Return [x, y] of the center of cell containing provided text 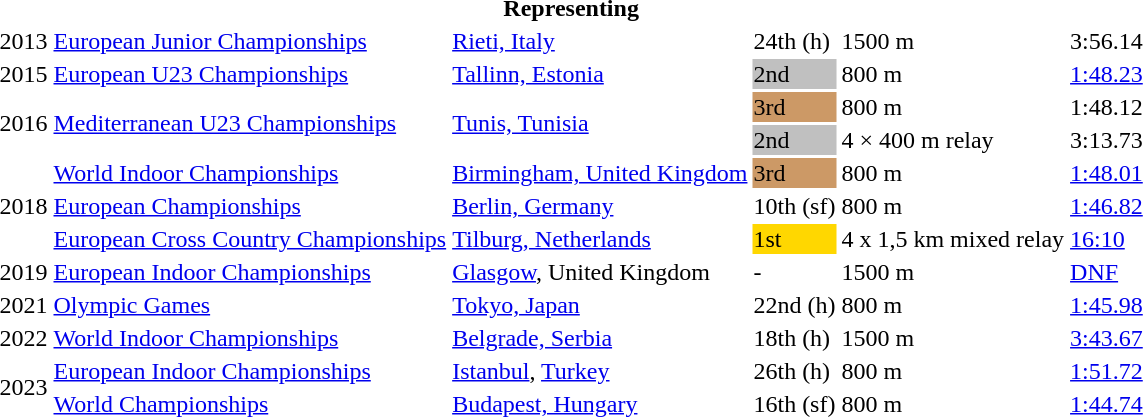
Glasgow, United Kingdom [600, 272]
Tokyo, Japan [600, 305]
Tunis, Tunisia [600, 124]
26th (h) [794, 371]
Mediterranean U23 Championships [250, 124]
4 × 400 m relay [953, 140]
18th (h) [794, 338]
European Championships [250, 206]
Rieti, Italy [600, 41]
1st [794, 239]
Olympic Games [250, 305]
Birmingham, United Kingdom [600, 173]
22nd (h) [794, 305]
Berlin, Germany [600, 206]
10th (sf) [794, 206]
European Cross Country Championships [250, 239]
Tilburg, Netherlands [600, 239]
European Junior Championships [250, 41]
European U23 Championships [250, 74]
Belgrade, Serbia [600, 338]
24th (h) [794, 41]
Istanbul, Turkey [600, 371]
Tallinn, Estonia [600, 74]
- [794, 272]
4 x 1,5 km mixed relay [953, 239]
